Identify which cell holds the provided text, then report its (x, y) central coordinate. 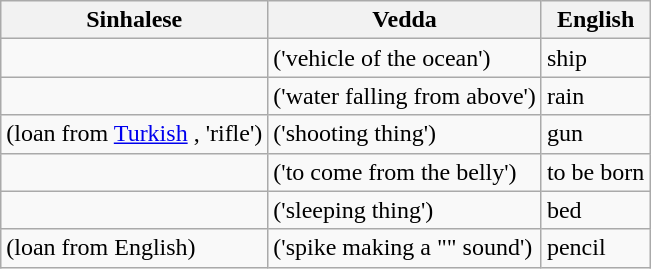
('sleeping thing') (405, 210)
bed (595, 210)
gun (595, 134)
English (595, 20)
('to come from the belly') (405, 172)
to be born (595, 172)
(loan from English) (134, 248)
rain (595, 96)
ship (595, 58)
Vedda (405, 20)
('vehicle of the ocean') (405, 58)
('spike making a "" sound') (405, 248)
(loan from Turkish , 'rifle') (134, 134)
pencil (595, 248)
('shooting thing') (405, 134)
('water falling from above') (405, 96)
Sinhalese (134, 20)
